For the text-containing cell, return its midpoint in (x, y) coordinate format. 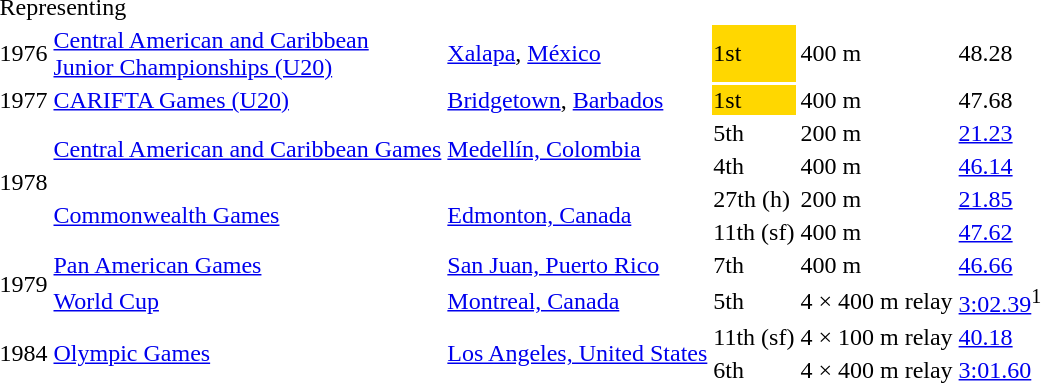
Edmonton, Canada (578, 216)
Central American and Caribbean Junior Championships (U20) (248, 54)
4th (754, 166)
Montreal, Canada (578, 301)
Pan American Games (248, 265)
7th (754, 265)
World Cup (248, 301)
4 × 100 m relay (876, 337)
27th (h) (754, 199)
CARIFTA Games (U20) (248, 100)
Xalapa, México (578, 54)
San Juan, Puerto Rico (578, 265)
Commonwealth Games (248, 216)
Medellín, Colombia (578, 150)
4 × 400 m relay (876, 301)
Bridgetown, Barbados (578, 100)
Central American and Caribbean Games (248, 150)
